Return [X, Y] of the center of cell containing provided text 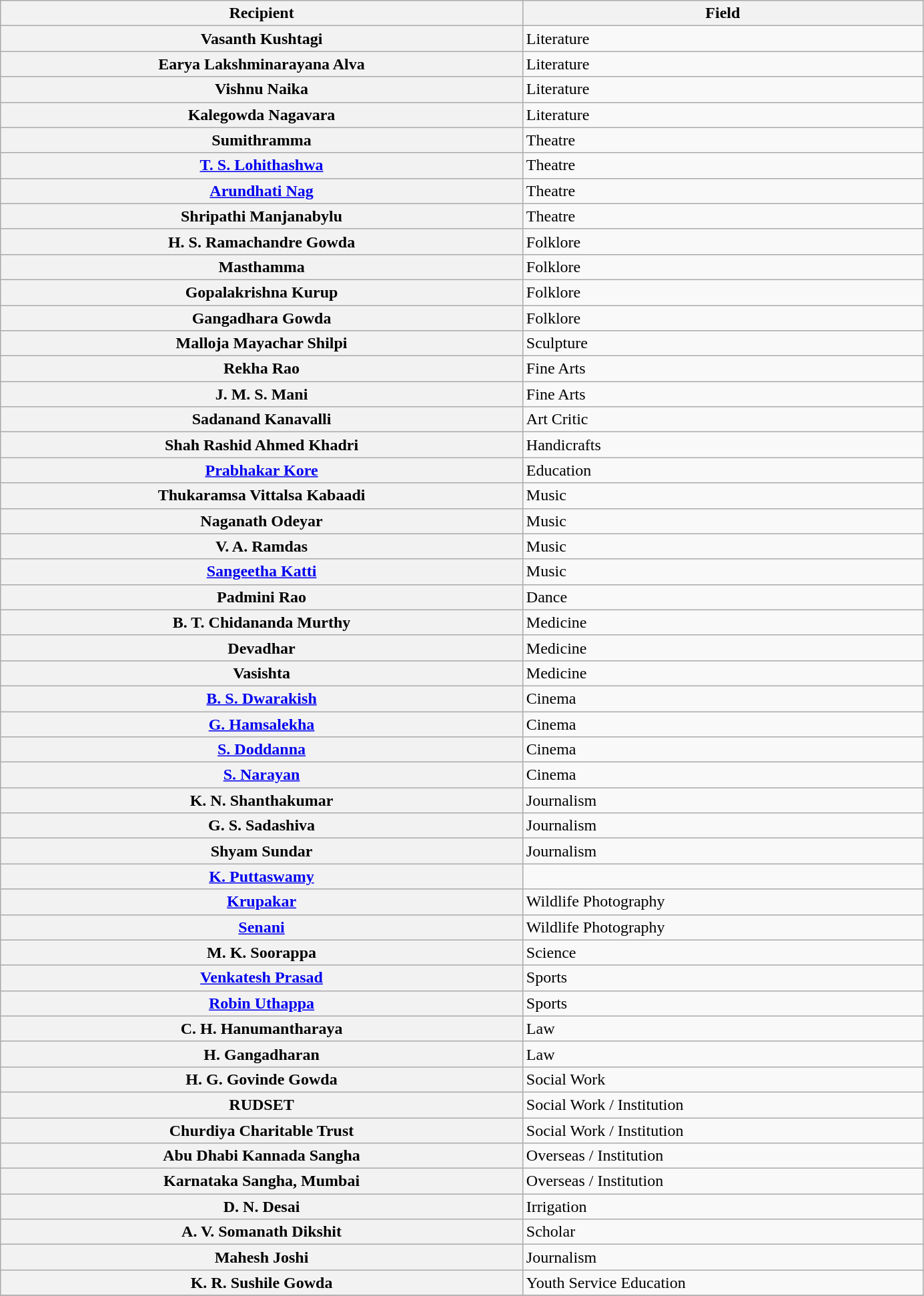
Vishnu Naika [262, 89]
D. N. Desai [262, 1207]
Mahesh Joshi [262, 1257]
C. H. Hanumantharaya [262, 1029]
Shah Rashid Ahmed Khadri [262, 445]
K. Puttaswamy [262, 876]
M. K. Soorappa [262, 952]
Art Critic [723, 420]
Vasanth Kushtagi [262, 39]
Padmini Rao [262, 597]
Irrigation [723, 1207]
Social Work [723, 1079]
Sculpture [723, 344]
Sadanand Kanavalli [262, 420]
B. T. Chidananda Murthy [262, 622]
Devadhar [262, 648]
Robin Uthappa [262, 1003]
Krupakar [262, 902]
V. A. Ramdas [262, 546]
A. V. Somanath Dikshit [262, 1232]
Shripathi Manjanabylu [262, 216]
Churdiya Charitable Trust [262, 1131]
Prabhakar Kore [262, 470]
B. S. Dwarakish [262, 698]
H. S. Ramachandre Gowda [262, 241]
Scholar [723, 1232]
Thukaramsa Vittalsa Kabaadi [262, 496]
Rekha Rao [262, 369]
S. Narayan [262, 775]
Sumithramma [262, 140]
Dance [723, 597]
K. R. Sushile Gowda [262, 1283]
Karnataka Sangha, Mumbai [262, 1181]
T. S. Lohithashwa [262, 165]
G. S. Sadashiva [262, 826]
Recipient [262, 13]
Abu Dhabi Kannada Sangha [262, 1156]
Education [723, 470]
Vasishta [262, 673]
H. G. Govinde Gowda [262, 1079]
K. N. Shanthakumar [262, 800]
Handicrafts [723, 445]
Field [723, 13]
Senani [262, 927]
RUDSET [262, 1105]
Venkatesh Prasad [262, 978]
Shyam Sundar [262, 851]
Masthamma [262, 267]
Gopalakrishna Kurup [262, 292]
Sangeetha Katti [262, 572]
S. Doddanna [262, 750]
Naganath Odeyar [262, 521]
Gangadhara Gowda [262, 318]
Science [723, 952]
Youth Service Education [723, 1283]
J. M. S. Mani [262, 394]
H. Gangadharan [262, 1054]
G. Hamsalekha [262, 724]
Kalegowda Nagavara [262, 115]
Arundhati Nag [262, 191]
Malloja Mayachar Shilpi [262, 344]
Earya Lakshminarayana Alva [262, 64]
